Search for the cell housing the specified text and yield its [x, y] center coordinate. 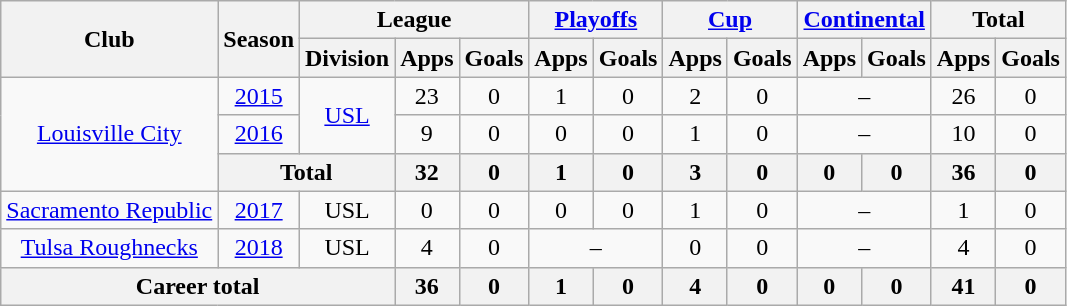
Louisville City [110, 134]
10 [963, 134]
23 [427, 96]
3 [695, 172]
Season [259, 39]
32 [427, 172]
Club [110, 39]
41 [963, 286]
2017 [259, 210]
Sacramento Republic [110, 210]
League [414, 20]
2015 [259, 96]
Cup [730, 20]
2018 [259, 248]
2016 [259, 134]
Continental [864, 20]
Career total [198, 286]
Division [348, 58]
9 [427, 134]
Playoffs [596, 20]
26 [963, 96]
2 [695, 96]
Tulsa Roughnecks [110, 248]
